From the cell containing the given text, extract its center point as (X, Y) coordinate. 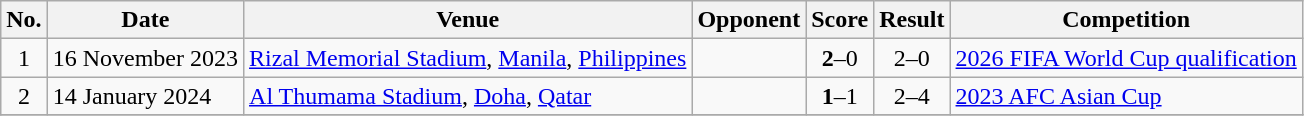
Opponent (749, 20)
Venue (468, 20)
1 (24, 58)
Result (912, 20)
Competition (1126, 20)
2026 FIFA World Cup qualification (1126, 58)
Rizal Memorial Stadium, Manila, Philippines (468, 58)
16 November 2023 (145, 58)
Al Thumama Stadium, Doha, Qatar (468, 96)
14 January 2024 (145, 96)
2 (24, 96)
Date (145, 20)
2023 AFC Asian Cup (1126, 96)
2–4 (912, 96)
Score (840, 20)
1–1 (840, 96)
No. (24, 20)
